Locate the cell with the specified text and output its (X, Y) center coordinate. 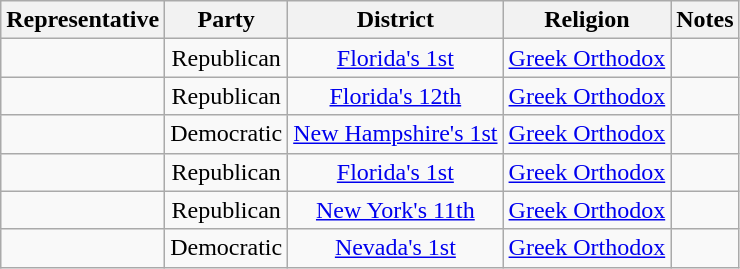
Representative (83, 20)
District (396, 20)
Florida's 12th (396, 96)
New York's 11th (396, 210)
New Hampshire's 1st (396, 134)
Notes (705, 20)
Religion (587, 20)
Nevada's 1st (396, 248)
Party (226, 20)
